Return [X, Y] of the center of cell containing provided text 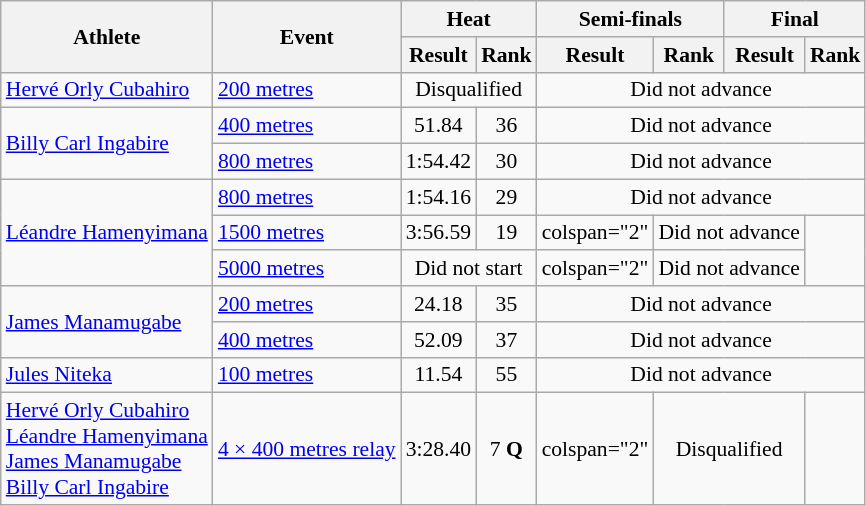
5000 metres [307, 269]
Did not start [469, 269]
11.54 [438, 375]
30 [506, 162]
Final [794, 19]
37 [506, 340]
36 [506, 126]
3:28.40 [438, 449]
51.84 [438, 126]
1:54.42 [438, 162]
Heat [469, 19]
1:54.16 [438, 197]
Event [307, 36]
Semi-finals [631, 19]
55 [506, 375]
Léandre Hamenyimana [107, 232]
29 [506, 197]
Jules Niteka [107, 375]
Hervé Orly Cubahiro [107, 90]
24.18 [438, 304]
100 metres [307, 375]
James Manamugabe [107, 322]
3:56.59 [438, 233]
Hervé Orly CubahiroLéandre HamenyimanaJames ManamugabeBilly Carl Ingabire [107, 449]
19 [506, 233]
52.09 [438, 340]
1500 metres [307, 233]
7 Q [506, 449]
35 [506, 304]
4 × 400 metres relay [307, 449]
Athlete [107, 36]
Billy Carl Ingabire [107, 144]
